Provide the [x, y] coordinate of the cell's center where the given text is located.  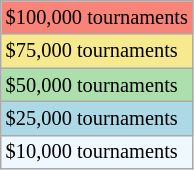
$10,000 tournaments [97, 152]
$50,000 tournaments [97, 85]
$25,000 tournaments [97, 118]
$75,000 tournaments [97, 51]
$100,000 tournaments [97, 17]
